Detect which cell encompasses the target text, then output its [x, y] center coordinate. 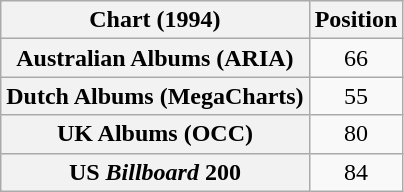
84 [356, 172]
66 [356, 58]
Chart (1994) [155, 20]
US Billboard 200 [155, 172]
Dutch Albums (MegaCharts) [155, 96]
80 [356, 134]
55 [356, 96]
Australian Albums (ARIA) [155, 58]
UK Albums (OCC) [155, 134]
Position [356, 20]
